Identify which cell holds the provided text, then report its [x, y] central coordinate. 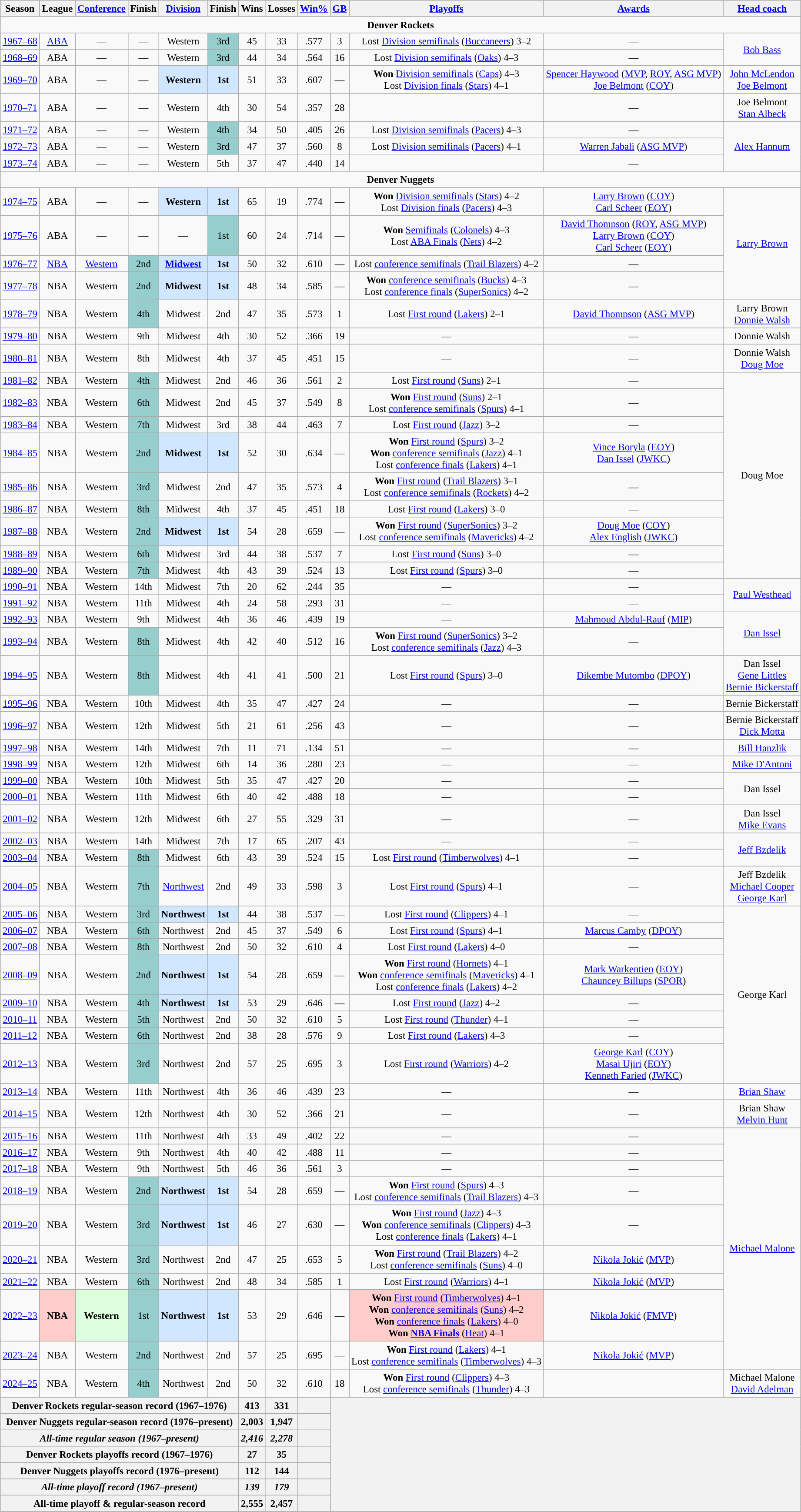
2012–13 [20, 1064]
Lost conference semifinals (Trail Blazers) 4–2 [447, 264]
2,555 [252, 1504]
.207 [314, 842]
2001–02 [20, 820]
112 [252, 1471]
Season [20, 9]
Vince Boryla (EOY)Dan Issel (JWKC) [633, 453]
Losses [282, 9]
Lost First round (Jazz) 3–2 [447, 425]
2000–01 [20, 797]
2009–10 [20, 1003]
Larry Brown [762, 244]
Dan IsselGene LittlesBernie Bickerstaff [762, 676]
.630 [314, 1225]
.607 [314, 80]
Mike D'Antoni [762, 764]
2 [340, 381]
Lost First round (Suns) 3–0 [447, 554]
1976–77 [20, 264]
1982–83 [20, 403]
2013–14 [20, 1092]
.256 [314, 726]
1992–93 [20, 619]
Dan IsselMike Evans [762, 820]
1971–72 [20, 130]
Lost First round (Clippers) 4–1 [447, 914]
Michael Malone [762, 1248]
Bill Hanzlik [762, 748]
Larry Brown (COY) Carl Scheer (EOY) [633, 202]
.293 [314, 603]
1969–70 [20, 80]
David Thompson (ROY, ASG MVP) Larry Brown (COY) Carl Scheer (EOY) [633, 235]
Brian ShawMelvin Hunt [762, 1114]
.598 [314, 886]
David Thompson (ASG MVP) [633, 314]
Lost First round (Lakers) 4–3 [447, 1036]
1991–92 [20, 603]
Won First round (Trail Blazers) 3–1 Lost conference semifinals (Rockets) 4–2 [447, 487]
Jeff BzdelikMichael CooperGeorge Karl [762, 886]
26 [340, 130]
Won First round (Jazz) 4–3 Won conference semifinals (Clippers) 4–3 Lost conference finals (Lakers) 4–1 [447, 1225]
1990–91 [20, 586]
71 [282, 748]
Wins [252, 9]
1985–86 [20, 487]
22 [340, 1136]
60 [252, 235]
John McLendonJoe Belmont [762, 80]
Won First round (Timberwolves) 4–1 Won conference semifinals (Suns) 4–2 Won conference finals (Lakers) 4–0 Won NBA Finals (Heat) 4–1 [447, 1315]
Won First round (Clippers) 4–3 Lost conference semifinals (Thunder) 4–3 [447, 1383]
2011–12 [20, 1036]
Lost First round (Thunder) 4–1 [447, 1019]
Lost First round (Timberwolves) 4–1 [447, 858]
Donnie Walsh [762, 336]
Doug Moe (COY)Alex English (JWKC) [633, 532]
1983–84 [20, 425]
1970–71 [20, 108]
League [57, 9]
179 [282, 1487]
.134 [314, 748]
Marcus Camby (DPOY) [633, 930]
.634 [314, 453]
.577 [314, 41]
Won Division semifinals (Caps) 4–3Lost Division finals (Stars) 4–1 [447, 80]
55 [282, 820]
Denver Nuggets playoffs record (1976–present) [120, 1471]
1975–76 [20, 235]
1997–98 [20, 748]
1972–73 [20, 147]
331 [282, 1405]
Nikola Jokić (FMVP) [633, 1315]
.405 [314, 130]
Spencer Haywood (MVP, ROY, ASG MVP) Joe Belmont (COY) [633, 80]
All-time regular season (1967–present) [120, 1438]
2008–09 [20, 975]
.463 [314, 425]
Donnie WalshDoug Moe [762, 358]
.576 [314, 1036]
Denver Nuggets regular-season record (1976–present) [120, 1422]
Warren Jabali (ASG MVP) [633, 147]
1980–81 [20, 358]
Bernie BickerstaffDick Motta [762, 726]
Awards [633, 9]
1981–82 [20, 381]
1973–74 [20, 163]
62 [282, 586]
Joe BelmontStan Albeck [762, 108]
.500 [314, 676]
Dikembe Mutombo (DPOY) [633, 676]
2003–04 [20, 858]
144 [282, 1471]
.357 [314, 108]
.280 [314, 764]
Playoffs [447, 9]
Won First round (SuperSonics) 3–2 Lost conference semifinals (Mavericks) 4–2 [447, 532]
1995–96 [20, 703]
GB [340, 9]
Larry BrownDonnie Walsh [762, 314]
1987–88 [20, 532]
1999–00 [20, 781]
Lost First round (Lakers) 3–0 [447, 509]
Won First round (Spurs) 4–3 Lost conference semifinals (Trail Blazers) 4–3 [447, 1191]
Bernie Bickerstaff [762, 703]
2024–25 [20, 1383]
1974–75 [20, 202]
2,278 [282, 1438]
Lost First round (Lakers) 4–0 [447, 947]
2014–15 [20, 1114]
61 [282, 726]
Won First round (Suns) 2–1 Lost conference semifinals (Spurs) 4–1 [447, 403]
Lost First round (Warriors) 4–2 [447, 1064]
Denver Rockets playoffs record (1967–1976) [120, 1455]
.402 [314, 1136]
Denver Rockets regular-season record (1967–1976) [120, 1405]
Head coach [762, 9]
1979–80 [20, 336]
1,947 [282, 1422]
Lost Division semifinals (Pacers) 4–3 [447, 130]
1977–78 [20, 286]
2,416 [252, 1438]
2022–23 [20, 1315]
Lost First round (Jazz) 4–2 [447, 1003]
All-time playoff & regular-season record [120, 1504]
Brian Shaw [762, 1092]
1968–69 [20, 58]
All-time playoff record (1967–present) [120, 1487]
Won conference semifinals (Bucks) 4–3 Lost conference finals (SuperSonics) 4–2 [447, 286]
6 [340, 930]
Lost First round (Warriors) 4–1 [447, 1281]
George Karl [762, 994]
13 [340, 570]
2020–21 [20, 1259]
Won First round (SuperSonics) 3–2 Lost conference semifinals (Jazz) 4–3 [447, 641]
2016–17 [20, 1153]
George Karl (COY) Masai Ujiri (EOY) Kenneth Faried (JWKC) [633, 1064]
2010–11 [20, 1019]
.440 [314, 163]
Mahmoud Abdul-Rauf (MIP) [633, 619]
Won Semifinals (Colonels) 4–3 Lost ABA Finals (Nets) 4–2 [447, 235]
Jeff Bzdelik [762, 850]
.774 [314, 202]
Won First round (Lakers) 4–1 Lost conference semifinals (Timberwolves) 4–3 [447, 1355]
2019–20 [20, 1225]
1993–94 [20, 641]
1988–89 [20, 554]
.329 [314, 820]
Won First round (Trail Blazers) 4–2 Lost conference semifinals (Suns) 4–0 [447, 1259]
2018–19 [20, 1191]
.512 [314, 641]
2,003 [252, 1422]
Paul Westhead [762, 594]
1994–95 [20, 676]
Won First round (Spurs) 3–2 Won conference semifinals (Jazz) 4–1 Lost conference finals (Lakers) 4–1 [447, 453]
9 [340, 1036]
2,457 [282, 1504]
1967–68 [20, 41]
2002–03 [20, 842]
2017–18 [20, 1169]
Won First round (Hornets) 4–1 Won conference semifinals (Mavericks) 4–1Lost conference finals (Lakers) 4–2 [447, 975]
1998–99 [20, 764]
.244 [314, 586]
2015–16 [20, 1136]
Lost Division semifinals (Oaks) 4–3 [447, 58]
Won Division semifinals (Stars) 4–2 Lost Division finals (Pacers) 4–3 [447, 202]
2021–22 [20, 1281]
.560 [314, 147]
Lost First round (Suns) 2–1 [447, 381]
Conference [102, 9]
Denver Rockets [401, 25]
1996–97 [20, 726]
2023–24 [20, 1355]
Bob Bass [762, 50]
Mark Warkentien (EOY)Chauncey Billups (SPOR) [633, 975]
Alex Hannum [762, 146]
Lost Division semifinals (Buccaneers) 3–2 [447, 41]
17 [252, 842]
Lost Division semifinals (Pacers) 4–1 [447, 147]
58 [282, 603]
Denver Nuggets [401, 179]
Doug Moe [762, 475]
1984–85 [20, 453]
.714 [314, 235]
2005–06 [20, 914]
1978–79 [20, 314]
.564 [314, 58]
139 [252, 1487]
413 [252, 1405]
1989–90 [20, 570]
.653 [314, 1259]
2004–05 [20, 886]
Michael MaloneDavid Adelman [762, 1383]
Lost First round (Lakers) 2–1 [447, 314]
2007–08 [20, 947]
2006–07 [20, 930]
Division [183, 9]
1986–87 [20, 509]
Win% [314, 9]
